Detect which cell encompasses the target text, then output its [X, Y] center coordinate. 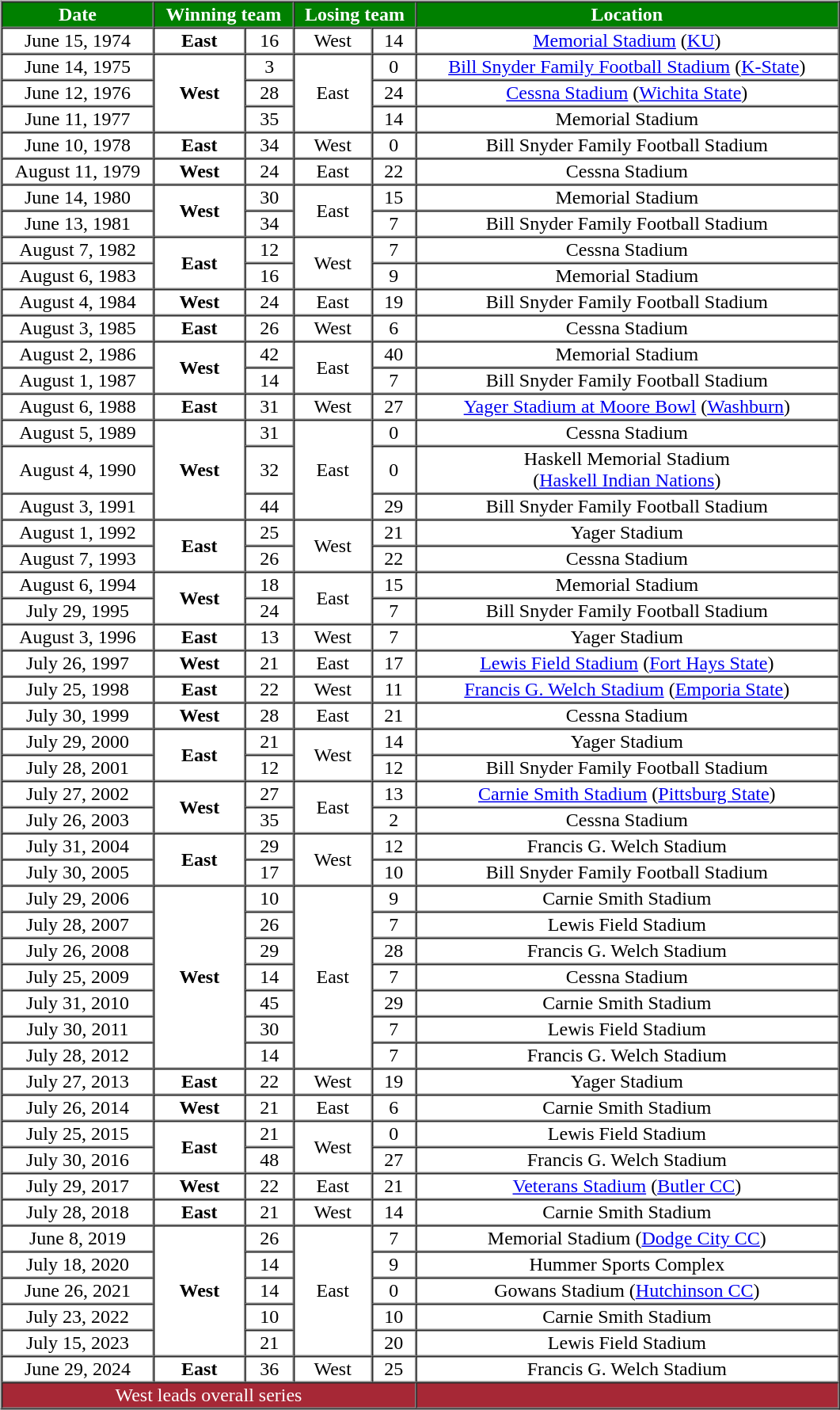
August 3, 1996 [78, 637]
July 31, 2004 [78, 846]
August 6, 1988 [78, 407]
July 30, 2016 [78, 1160]
11 [393, 689]
Location [627, 14]
July 29, 2006 [78, 898]
July 28, 2007 [78, 925]
36 [269, 1369]
July 26, 2003 [78, 821]
Memorial Stadium (KU) [627, 41]
July 29, 2000 [78, 741]
July 25, 2015 [78, 1134]
August 2, 1986 [78, 355]
July 30, 2005 [78, 873]
40 [393, 355]
July 26, 2008 [78, 951]
45 [269, 1003]
July 30, 1999 [78, 716]
August 1, 1992 [78, 532]
August 6, 1994 [78, 585]
June 11, 1977 [78, 119]
June 29, 2024 [78, 1369]
42 [269, 355]
Francis G. Welch Stadium (Emporia State) [627, 689]
August 6, 1983 [78, 276]
August 1, 1987 [78, 380]
Date [78, 14]
July 28, 2018 [78, 1212]
Losing team [355, 14]
July 29, 1995 [78, 612]
44 [269, 507]
July 15, 2023 [78, 1343]
August 7, 1993 [78, 559]
20 [393, 1343]
July 29, 2017 [78, 1187]
July 18, 2020 [78, 1264]
Gowans Stadium (Hutchinson CC) [627, 1291]
June 14, 1980 [78, 198]
July 27, 2013 [78, 1082]
Yager Stadium at Moore Bowl (Washburn) [627, 407]
July 26, 2014 [78, 1107]
Memorial Stadium (Dodge City CC) [627, 1239]
August 5, 1989 [78, 433]
July 26, 1997 [78, 664]
3 [269, 67]
Lewis Field Stadium (Fort Hays State) [627, 664]
18 [269, 585]
July 30, 2011 [78, 1030]
Veterans Stadium (Butler CC) [627, 1187]
August 3, 1985 [78, 328]
Carnie Smith Stadium (Pittsburg State) [627, 794]
48 [269, 1160]
Winning team [223, 14]
West leads overall series [209, 1396]
July 31, 2010 [78, 1003]
June 26, 2021 [78, 1291]
Cessna Stadium (Wichita State) [627, 93]
Haskell Memorial Stadium(Haskell Indian Nations) [627, 470]
August 11, 1979 [78, 171]
32 [269, 470]
August 3, 1991 [78, 507]
August 4, 1990 [78, 470]
Hummer Sports Complex [627, 1264]
June 8, 2019 [78, 1239]
July 25, 1998 [78, 689]
July 28, 2001 [78, 768]
June 15, 1974 [78, 41]
June 10, 1978 [78, 146]
June 14, 1975 [78, 67]
June 12, 1976 [78, 93]
July 27, 2002 [78, 794]
July 28, 2012 [78, 1055]
Bill Snyder Family Football Stadium (K-State) [627, 67]
2 [393, 821]
August 4, 1984 [78, 303]
July 25, 2009 [78, 977]
August 7, 1982 [78, 250]
July 23, 2022 [78, 1317]
June 13, 1981 [78, 223]
